Capture the cell that displays the provided text and extract its (X, Y) central coordinate. 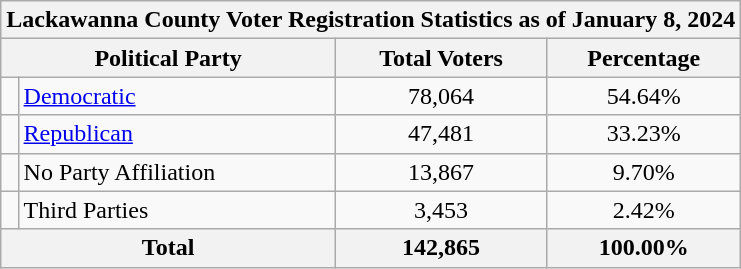
9.70% (644, 172)
78,064 (440, 96)
Republican (176, 134)
Third Parties (176, 210)
Percentage (644, 58)
Total (168, 248)
33.23% (644, 134)
3,453 (440, 210)
No Party Affiliation (176, 172)
142,865 (440, 248)
Democratic (176, 96)
54.64% (644, 96)
47,481 (440, 134)
Total Voters (440, 58)
100.00% (644, 248)
Political Party (168, 58)
13,867 (440, 172)
Lackawanna County Voter Registration Statistics as of January 8, 2024 (371, 20)
2.42% (644, 210)
